From the cell containing the given text, extract its center point as (x, y) coordinate. 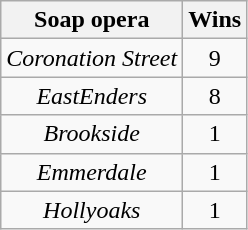
Hollyoaks (92, 210)
8 (215, 96)
Emmerdale (92, 172)
Wins (215, 20)
Brookside (92, 134)
Coronation Street (92, 58)
Soap opera (92, 20)
9 (215, 58)
EastEnders (92, 96)
